Scan for the cell matching the given text and deliver its (x, y) coordinate at center. 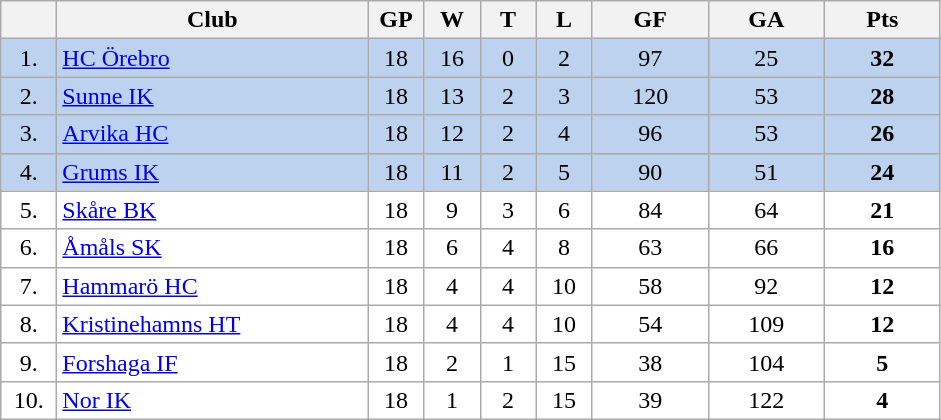
90 (650, 172)
39 (650, 400)
84 (650, 210)
64 (766, 210)
Forshaga IF (212, 362)
92 (766, 286)
58 (650, 286)
GF (650, 20)
Pts (882, 20)
Club (212, 20)
Kristinehamns HT (212, 324)
3. (29, 134)
Arvika HC (212, 134)
Nor IK (212, 400)
Skåre BK (212, 210)
GP (396, 20)
122 (766, 400)
T (508, 20)
13 (452, 96)
6. (29, 248)
25 (766, 58)
96 (650, 134)
32 (882, 58)
Sunne IK (212, 96)
28 (882, 96)
120 (650, 96)
9 (452, 210)
GA (766, 20)
5. (29, 210)
Åmåls SK (212, 248)
Hammarö HC (212, 286)
W (452, 20)
9. (29, 362)
104 (766, 362)
L (564, 20)
26 (882, 134)
54 (650, 324)
1. (29, 58)
10. (29, 400)
21 (882, 210)
8 (564, 248)
11 (452, 172)
2. (29, 96)
Grums IK (212, 172)
38 (650, 362)
8. (29, 324)
4. (29, 172)
24 (882, 172)
97 (650, 58)
63 (650, 248)
51 (766, 172)
HC Örebro (212, 58)
66 (766, 248)
109 (766, 324)
0 (508, 58)
7. (29, 286)
